From the cell containing the given text, extract its center point as [x, y] coordinate. 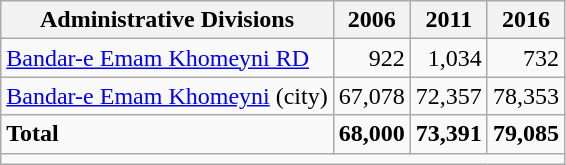
68,000 [372, 134]
Administrative Divisions [167, 20]
Bandar-e Emam Khomeyni (city) [167, 96]
922 [372, 58]
67,078 [372, 96]
78,353 [526, 96]
2011 [448, 20]
1,034 [448, 58]
732 [526, 58]
Bandar-e Emam Khomeyni RD [167, 58]
79,085 [526, 134]
73,391 [448, 134]
Total [167, 134]
2006 [372, 20]
2016 [526, 20]
72,357 [448, 96]
